For the text-containing cell, return its midpoint in (x, y) coordinate format. 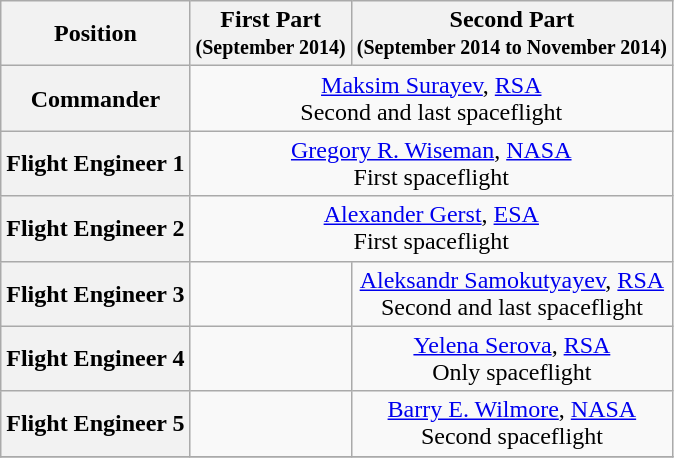
Yelena Serova, RSAOnly spaceflight (512, 358)
Aleksandr Samokutyayev, RSASecond and last spaceflight (512, 294)
Maksim Surayev, RSASecond and last spaceflight (431, 98)
Flight Engineer 2 (96, 228)
Alexander Gerst, ESAFirst spaceflight (431, 228)
Barry E. Wilmore, NASASecond spaceflight (512, 424)
Flight Engineer 1 (96, 164)
Gregory R. Wiseman, NASAFirst spaceflight (431, 164)
Flight Engineer 4 (96, 358)
Commander (96, 98)
First Part(September 2014) (270, 34)
Second Part(September 2014 to November 2014) (512, 34)
Flight Engineer 3 (96, 294)
Position (96, 34)
Flight Engineer 5 (96, 424)
